Extract the (x, y) coordinate from the center of the cell holding the provided text.  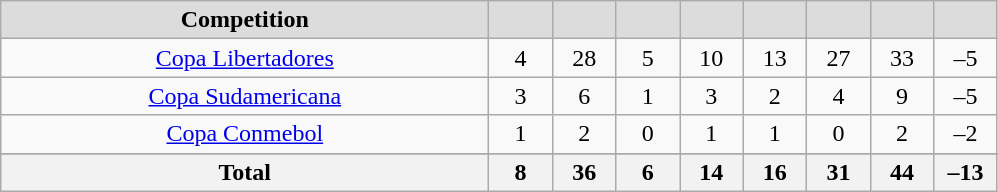
Copa Sudamericana (245, 96)
–2 (966, 134)
9 (902, 96)
Total (245, 172)
–13 (966, 172)
5 (648, 58)
Competition (245, 20)
8 (521, 172)
Copa Conmebol (245, 134)
28 (584, 58)
14 (712, 172)
Copa Libertadores (245, 58)
13 (775, 58)
36 (584, 172)
31 (839, 172)
10 (712, 58)
33 (902, 58)
27 (839, 58)
16 (775, 172)
44 (902, 172)
